Scan for the cell matching the given text and deliver its [X, Y] coordinate at center. 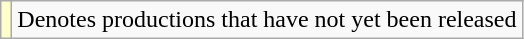
Denotes productions that have not yet been released [267, 20]
